From the cell containing the given text, extract its center point as (X, Y) coordinate. 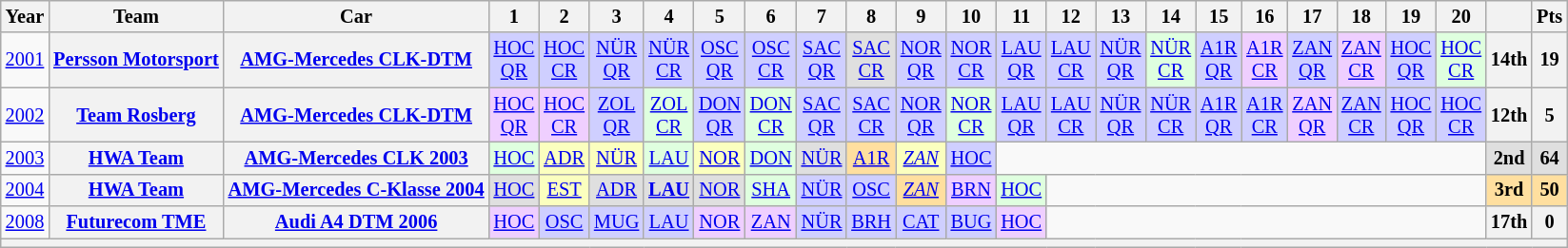
CAT (922, 222)
EST (564, 190)
SHA (771, 190)
15 (1219, 16)
BUG (971, 222)
Year (25, 16)
2nd (1509, 158)
50 (1550, 190)
2002 (25, 115)
17th (1509, 222)
2003 (25, 158)
18 (1361, 16)
2 (564, 16)
8 (871, 16)
OSCCR (771, 60)
3 (617, 16)
6 (771, 16)
10 (971, 16)
17 (1312, 16)
DON (771, 158)
12 (1071, 16)
2001 (25, 60)
2008 (25, 222)
Team (136, 16)
4 (668, 16)
3rd (1509, 190)
OSCQR (720, 60)
11 (1021, 16)
ZOLQR (617, 115)
AMG-Mercedes CLK 2003 (356, 158)
20 (1460, 16)
7 (823, 16)
64 (1550, 158)
Futurecom TME (136, 222)
Audi A4 DTM 2006 (356, 222)
14 (1171, 16)
A1R (871, 158)
Team Rosberg (136, 115)
13 (1121, 16)
Pts (1550, 16)
12th (1509, 115)
DONCR (771, 115)
Car (356, 16)
Persson Motorsport (136, 60)
1 (514, 16)
0 (1550, 222)
BRH (871, 222)
ZOLCR (668, 115)
BRN (971, 190)
9 (922, 16)
16 (1264, 16)
MUG (617, 222)
2004 (25, 190)
14th (1509, 60)
AMG-Mercedes C-Klasse 2004 (356, 190)
DONQR (720, 115)
